Return the [X, Y] coordinate for the center point of the cell that contains the specified text.  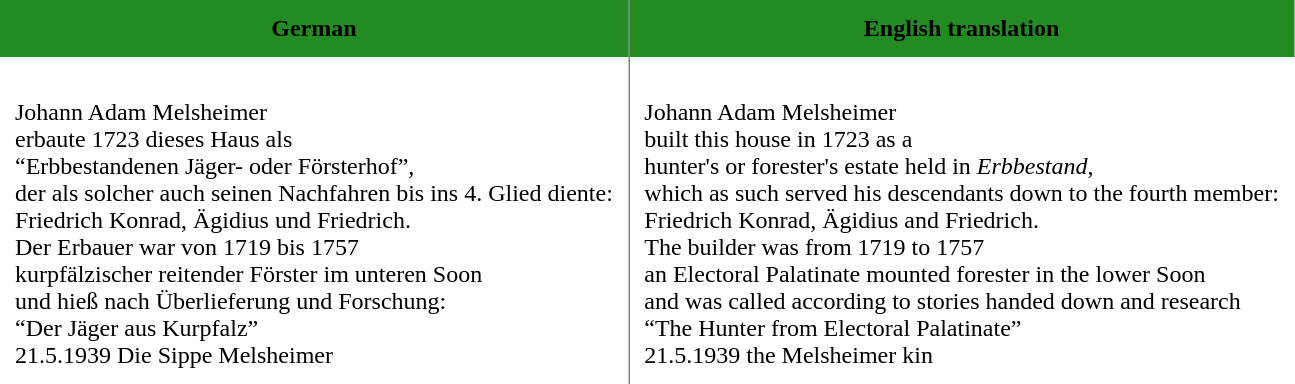
German [314, 28]
English translation [962, 28]
